Identify which cell holds the provided text, then report its (X, Y) central coordinate. 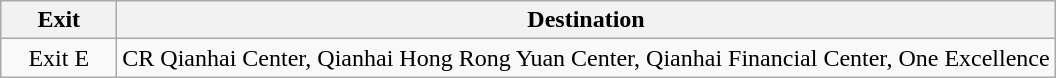
Exit (59, 20)
CR Qianhai Center, Qianhai Hong Rong Yuan Center, Qianhai Financial Center, One Excellence (586, 58)
Exit E (59, 58)
Destination (586, 20)
